Extract the [x, y] coordinate from the center of the cell holding the provided text.  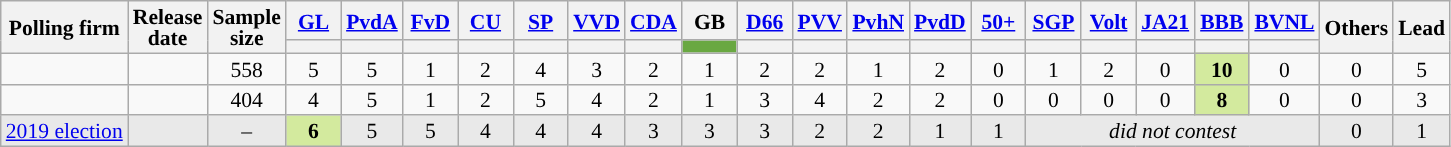
Releasedate [168, 27]
Lead [1422, 27]
VVD [596, 20]
Others [1356, 27]
CDA [654, 20]
8 [1222, 100]
GB [710, 20]
10 [1222, 68]
SGP [1054, 20]
PvhN [878, 20]
6 [314, 132]
Samplesize [246, 27]
PvdA [372, 20]
PVV [820, 20]
558 [246, 68]
2019 election [64, 132]
FvD [430, 20]
did not contest [1173, 132]
CU [486, 20]
PvdD [940, 20]
BBB [1222, 20]
D66 [764, 20]
SP [540, 20]
Polling firm [64, 27]
GL [314, 20]
Volt [1108, 20]
404 [246, 100]
JA21 [1165, 20]
– [246, 132]
50+ [998, 20]
BVNL [1284, 20]
